For the text-containing cell, return its midpoint in (X, Y) coordinate format. 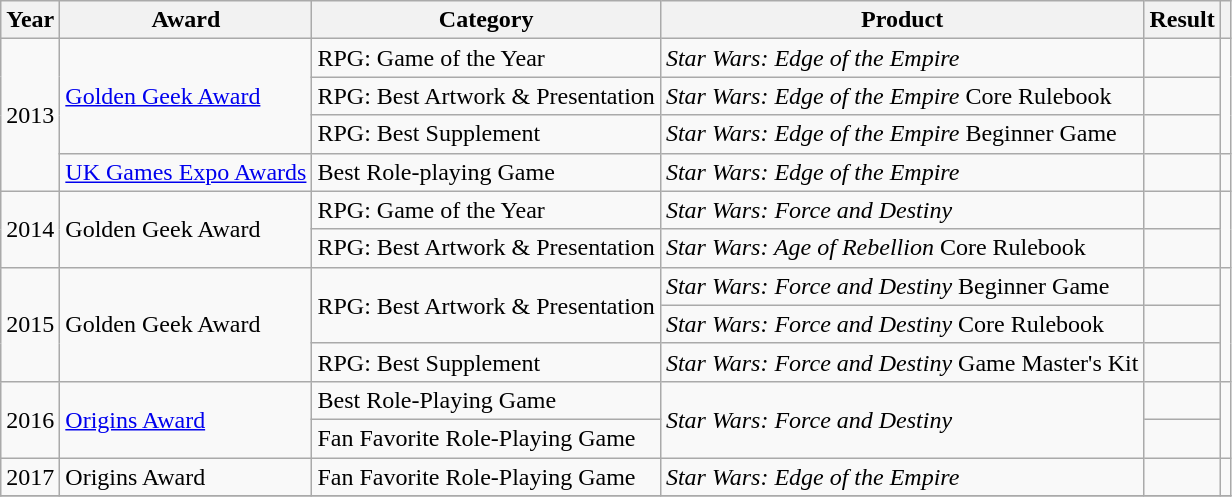
2013 (30, 115)
Star Wars: Force and Destiny Core Rulebook (902, 324)
Result (1182, 20)
Star Wars: Force and Destiny Beginner Game (902, 286)
Product (902, 20)
2017 (30, 477)
Award (186, 20)
Star Wars: Edge of the Empire Beginner Game (902, 134)
Category (486, 20)
Best Role-playing Game (486, 172)
UK Games Expo Awards (186, 172)
Year (30, 20)
2015 (30, 324)
Star Wars: Age of Rebellion Core Rulebook (902, 248)
Star Wars: Force and Destiny Game Master's Kit (902, 362)
2014 (30, 229)
Best Role-Playing Game (486, 400)
2016 (30, 419)
Star Wars: Edge of the Empire Core Rulebook (902, 96)
